Scan for the cell matching the given text and deliver its (X, Y) coordinate at center. 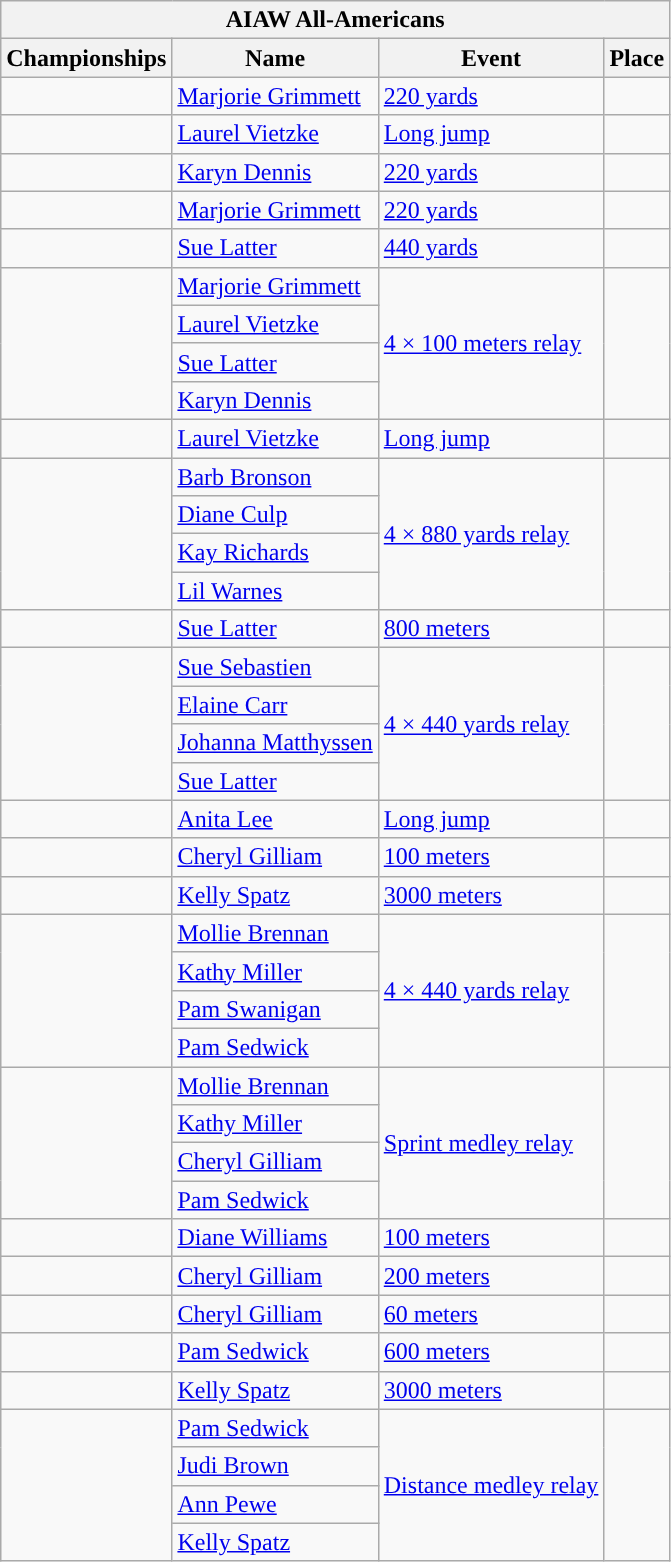
AIAW All-Americans (336, 20)
Sue Sebastien (275, 667)
60 meters (491, 1314)
Lil Warnes (275, 591)
Name (275, 58)
Judi Brown (275, 1466)
Ann Pewe (275, 1504)
Sprint medley relay (491, 1142)
Championships (86, 58)
200 meters (491, 1276)
Diane Culp (275, 515)
Elaine Carr (275, 705)
4 × 100 meters relay (491, 343)
Kay Richards (275, 553)
Barb Bronson (275, 477)
Event (491, 58)
Place (637, 58)
600 meters (491, 1352)
Diane Williams (275, 1238)
Anita Lee (275, 819)
Distance medley relay (491, 1485)
440 yards (491, 248)
4 × 880 yards relay (491, 534)
Johanna Matthyssen (275, 743)
800 meters (491, 629)
Pam Swanigan (275, 1009)
